Scan for the cell matching the given text and deliver its (x, y) coordinate at center. 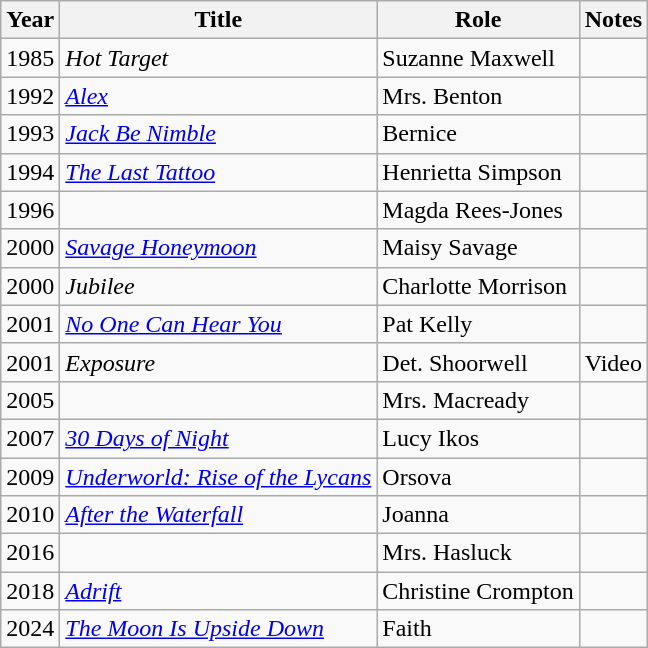
Video (613, 362)
Joanna (478, 515)
Bernice (478, 134)
After the Waterfall (218, 515)
Suzanne Maxwell (478, 58)
Underworld: Rise of the Lycans (218, 477)
Jack Be Nimble (218, 134)
Role (478, 20)
1996 (30, 210)
30 Days of Night (218, 438)
Notes (613, 20)
2018 (30, 591)
No One Can Hear You (218, 324)
2010 (30, 515)
2009 (30, 477)
2016 (30, 553)
Faith (478, 629)
Charlotte Morrison (478, 286)
2005 (30, 400)
Year (30, 20)
Henrietta Simpson (478, 172)
Alex (218, 96)
Det. Shoorwell (478, 362)
Magda Rees-Jones (478, 210)
Savage Honeymoon (218, 248)
Mrs. Hasluck (478, 553)
Pat Kelly (478, 324)
1992 (30, 96)
Orsova (478, 477)
Christine Crompton (478, 591)
Title (218, 20)
2024 (30, 629)
Hot Target (218, 58)
1993 (30, 134)
The Moon Is Upside Down (218, 629)
Mrs. Macready (478, 400)
Jubilee (218, 286)
Lucy Ikos (478, 438)
1985 (30, 58)
1994 (30, 172)
2007 (30, 438)
Adrift (218, 591)
The Last Tattoo (218, 172)
Maisy Savage (478, 248)
Exposure (218, 362)
Mrs. Benton (478, 96)
